Find where the given text appears and provide that cell's center as (x, y) coordinate. 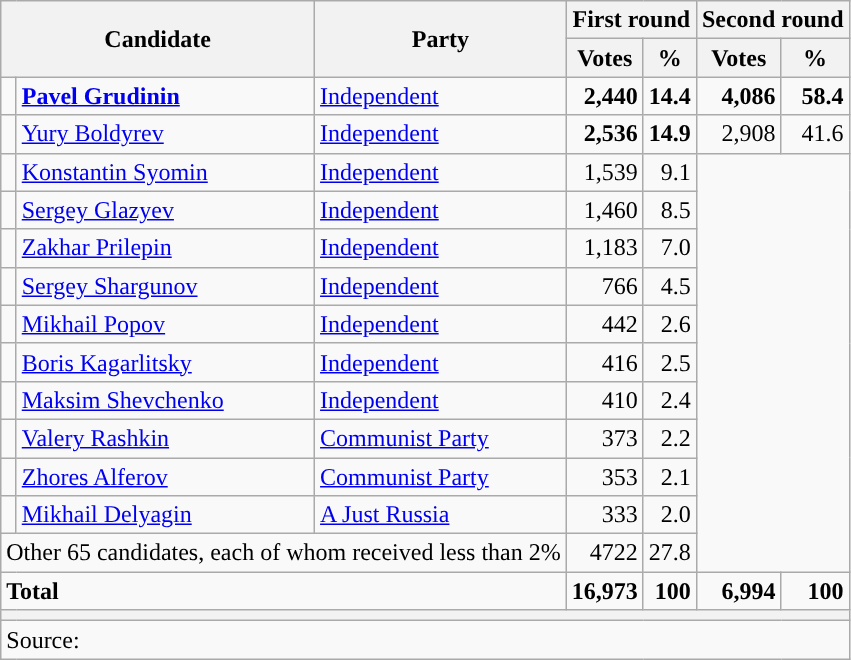
2,908 (738, 134)
Pavel Grudinin (165, 96)
Zakhar Prilepin (165, 248)
First round (631, 20)
Party (441, 39)
2.5 (670, 362)
416 (604, 362)
333 (604, 515)
353 (604, 477)
1,183 (604, 248)
1,539 (604, 172)
8.5 (670, 210)
2.4 (670, 400)
Boris Kagarlitsky (165, 362)
14.9 (670, 134)
Zhores Alferov (165, 477)
4,086 (738, 96)
1,460 (604, 210)
A Just Russia (441, 515)
Sergey Shargunov (165, 286)
Mikhail Delyagin (165, 515)
2.1 (670, 477)
Mikhail Popov (165, 324)
410 (604, 400)
Total (284, 591)
442 (604, 324)
Yury Boldyrev (165, 134)
4.5 (670, 286)
Candidate (158, 39)
2,440 (604, 96)
Second round (772, 20)
2.2 (670, 438)
Sergey Glazyev (165, 210)
6,994 (738, 591)
Valery Rashkin (165, 438)
Konstantin Syomin (165, 172)
Source: (425, 640)
14.4 (670, 96)
2,536 (604, 134)
Other 65 candidates, each of whom received less than 2% (284, 553)
766 (604, 286)
27.8 (670, 553)
2.0 (670, 515)
58.4 (815, 96)
41.6 (815, 134)
9.1 (670, 172)
2.6 (670, 324)
16,973 (604, 591)
Maksim Shevchenko (165, 400)
373 (604, 438)
4722 (604, 553)
7.0 (670, 248)
